Detect which cell encompasses the target text, then output its (x, y) center coordinate. 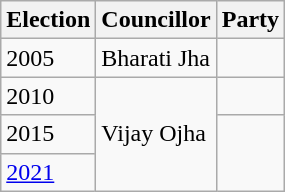
2021 (48, 172)
2005 (48, 58)
Vijay Ojha (156, 134)
2015 (48, 134)
Councillor (156, 20)
Election (48, 20)
2010 (48, 96)
Party (250, 20)
Bharati Jha (156, 58)
